Extract the [x, y] coordinate from the center of the cell holding the provided text.  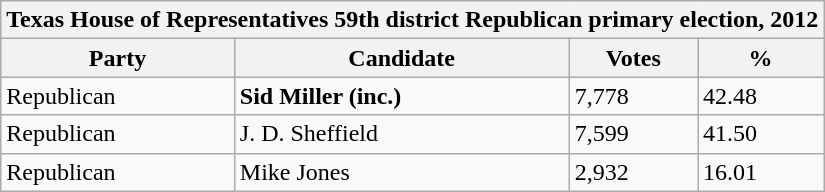
J. D. Sheffield [402, 134]
Candidate [402, 58]
Sid Miller (inc.) [402, 96]
Mike Jones [402, 172]
7,599 [633, 134]
42.48 [761, 96]
Party [118, 58]
Texas House of Representatives 59th district Republican primary election, 2012 [412, 20]
41.50 [761, 134]
% [761, 58]
7,778 [633, 96]
2,932 [633, 172]
16.01 [761, 172]
Votes [633, 58]
